Find where the given text appears and provide that cell's center as [x, y] coordinate. 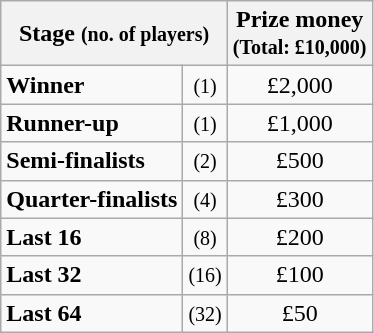
(32) [205, 313]
£50 [300, 313]
(8) [205, 237]
Prize money(Total: £10,000) [300, 34]
£500 [300, 161]
£300 [300, 199]
£2,000 [300, 85]
£1,000 [300, 123]
Quarter-finalists [92, 199]
(2) [205, 161]
Last 16 [92, 237]
£200 [300, 237]
Runner-up [92, 123]
Last 64 [92, 313]
Stage (no. of players) [114, 34]
(4) [205, 199]
Semi-finalists [92, 161]
Last 32 [92, 275]
£100 [300, 275]
Winner [92, 85]
(16) [205, 275]
